Provide the (X, Y) coordinate of the cell's center where the given text is located.  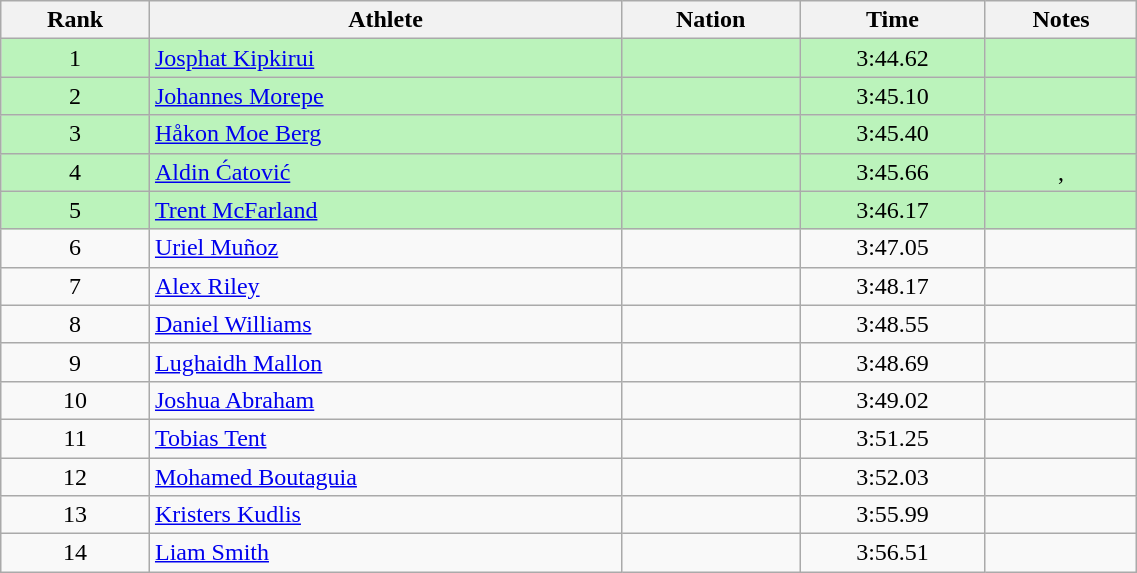
Athlete (385, 20)
3:48.69 (893, 362)
, (1061, 172)
1 (76, 58)
8 (76, 324)
3:47.05 (893, 248)
Josphat Kipkirui (385, 58)
Trent McFarland (385, 210)
Aldin Ćatović (385, 172)
Tobias Tent (385, 438)
3:48.55 (893, 324)
7 (76, 286)
Nation (710, 20)
3:44.62 (893, 58)
12 (76, 477)
3:51.25 (893, 438)
2 (76, 96)
3:46.17 (893, 210)
Joshua Abraham (385, 400)
5 (76, 210)
Johannes Morepe (385, 96)
11 (76, 438)
Alex Riley (385, 286)
Daniel Williams (385, 324)
4 (76, 172)
3:45.40 (893, 134)
9 (76, 362)
3:56.51 (893, 553)
3 (76, 134)
Liam Smith (385, 553)
13 (76, 515)
3:55.99 (893, 515)
Mohamed Boutaguia (385, 477)
3:48.17 (893, 286)
Rank (76, 20)
3:52.03 (893, 477)
10 (76, 400)
Kristers Kudlis (385, 515)
3:45.10 (893, 96)
6 (76, 248)
Uriel Muñoz (385, 248)
Håkon Moe Berg (385, 134)
3:49.02 (893, 400)
Time (893, 20)
Lughaidh Mallon (385, 362)
3:45.66 (893, 172)
Notes (1061, 20)
14 (76, 553)
